Locate the cell with the specified text and output its (X, Y) center coordinate. 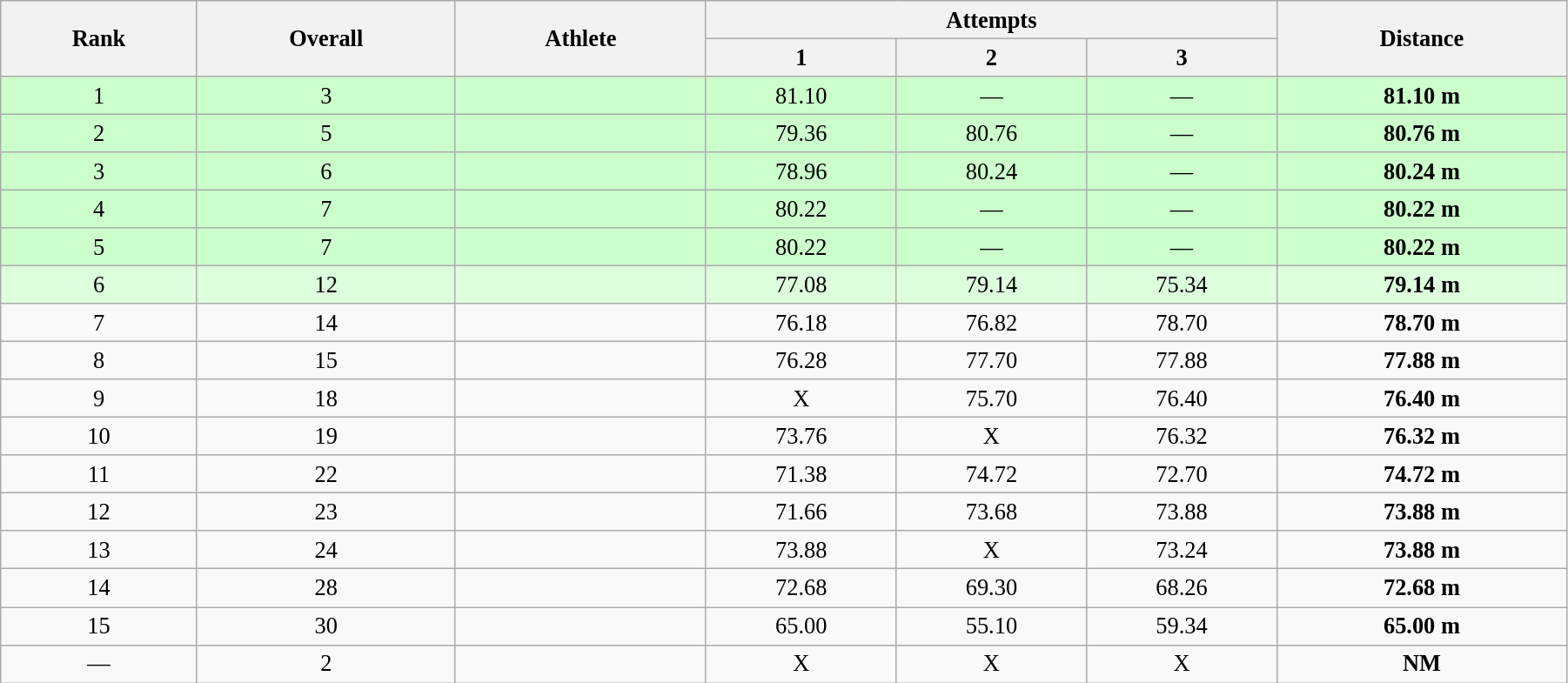
77.88 (1182, 360)
Attempts (991, 19)
71.38 (801, 474)
80.24 (992, 171)
NM (1422, 664)
18 (325, 398)
11 (99, 474)
10 (99, 436)
79.36 (801, 133)
74.72 m (1422, 474)
55.10 (992, 626)
76.40 m (1422, 398)
78.70 m (1422, 323)
74.72 (992, 474)
Distance (1422, 38)
80.24 m (1422, 171)
77.70 (992, 360)
59.34 (1182, 626)
77.08 (801, 285)
80.76 (992, 133)
76.28 (801, 360)
76.32 m (1422, 436)
73.76 (801, 436)
Rank (99, 38)
19 (325, 436)
24 (325, 550)
72.70 (1182, 474)
75.34 (1182, 285)
13 (99, 550)
77.88 m (1422, 360)
Overall (325, 38)
69.30 (992, 588)
9 (99, 398)
79.14 m (1422, 285)
80.76 m (1422, 133)
81.10 (801, 95)
22 (325, 474)
71.66 (801, 512)
76.18 (801, 323)
65.00 m (1422, 626)
78.96 (801, 171)
73.24 (1182, 550)
Athlete (580, 38)
76.32 (1182, 436)
65.00 (801, 626)
76.40 (1182, 398)
81.10 m (1422, 95)
23 (325, 512)
72.68 (801, 588)
75.70 (992, 398)
73.68 (992, 512)
4 (99, 209)
28 (325, 588)
72.68 m (1422, 588)
8 (99, 360)
78.70 (1182, 323)
76.82 (992, 323)
68.26 (1182, 588)
30 (325, 626)
79.14 (992, 285)
